Capture the cell that displays the provided text and extract its [x, y] central coordinate. 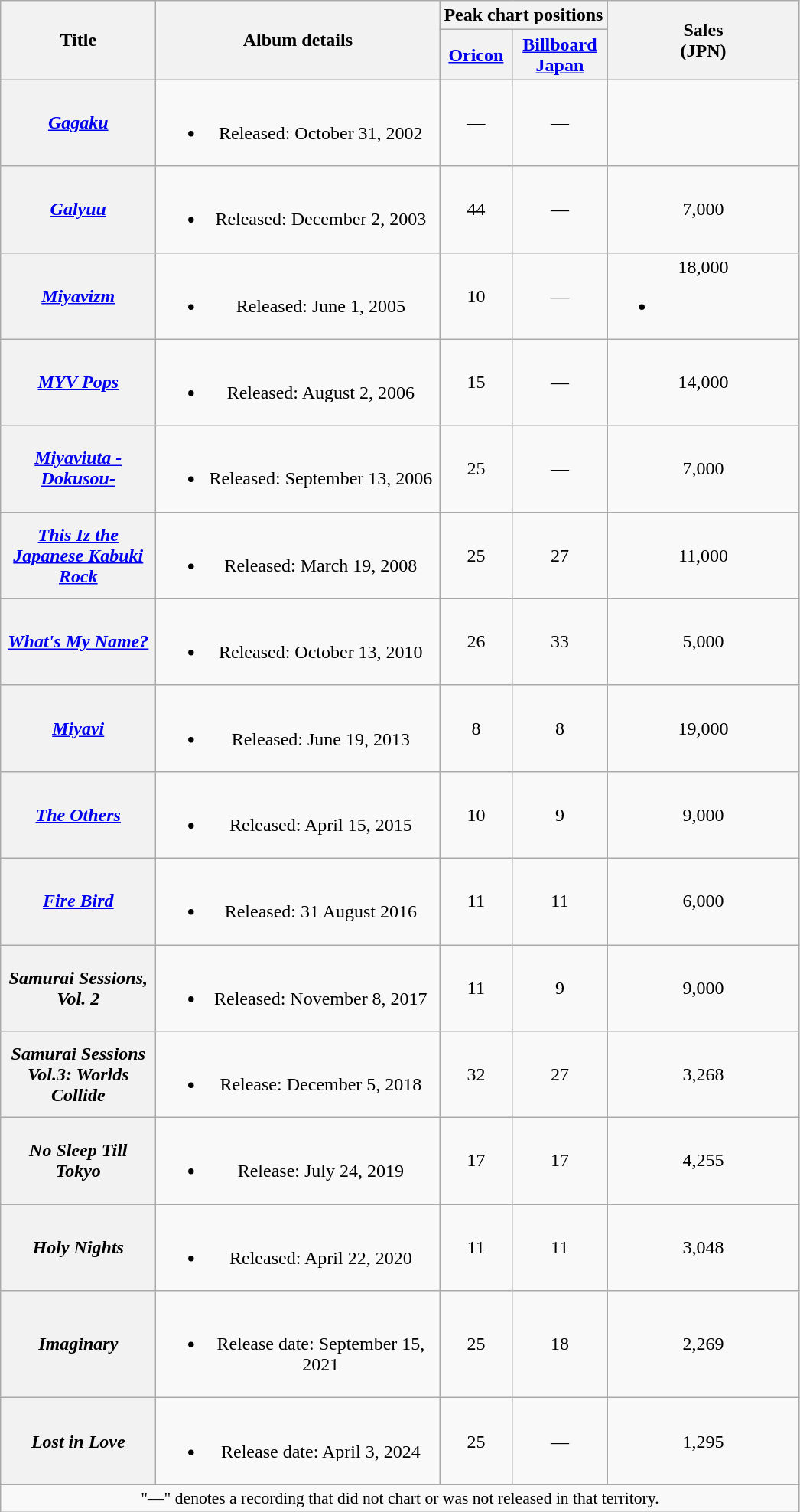
Samurai Sessions, Vol. 2 [78, 987]
Release date: September 15, 2021 [298, 1344]
Holy Nights [78, 1247]
26 [476, 641]
6,000 [704, 901]
Release: July 24, 2019 [298, 1162]
14,000 [704, 383]
Imaginary [78, 1344]
Released: June 19, 2013 [298, 728]
11,000 [704, 556]
3,268 [704, 1074]
32 [476, 1074]
5,000 [704, 641]
Gagaku [78, 122]
1,295 [704, 1442]
Galyuu [78, 210]
Released: October 13, 2010 [298, 641]
Released: September 13, 2006 [298, 468]
Released: April 22, 2020 [298, 1247]
The Others [78, 814]
Released: November 8, 2017 [298, 987]
MYV Pops [78, 383]
Released: October 31, 2002 [298, 122]
"—" denotes a recording that did not chart or was not released in that territory. [400, 1498]
Samurai Sessions Vol.3: Worlds Collide [78, 1074]
18,000 [704, 295]
Released: 31 August 2016 [298, 901]
Released: March 19, 2008 [298, 556]
2,269 [704, 1344]
Title [78, 40]
Miyavizm [78, 295]
No Sleep Till Tokyo [78, 1162]
Miyaviuta -Dokusou- [78, 468]
19,000 [704, 728]
Fire Bird [78, 901]
Sales(JPN) [704, 40]
Miyavi [78, 728]
Released: December 2, 2003 [298, 210]
33 [560, 641]
This Iz the Japanese Kabuki Rock [78, 556]
Released: August 2, 2006 [298, 383]
BillboardJapan [560, 55]
Album details [298, 40]
Released: April 15, 2015 [298, 814]
Oricon [476, 55]
4,255 [704, 1162]
Released: June 1, 2005 [298, 295]
Release: December 5, 2018 [298, 1074]
Lost in Love [78, 1442]
18 [560, 1344]
Peak chart positions [523, 15]
44 [476, 210]
What's My Name? [78, 641]
Release date: April 3, 2024 [298, 1442]
3,048 [704, 1247]
15 [476, 383]
